Scan for the cell matching the given text and deliver its [x, y] coordinate at center. 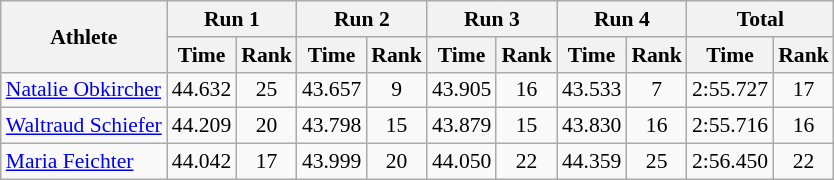
43.533 [592, 90]
43.905 [462, 90]
Run 3 [492, 19]
44.050 [462, 162]
44.632 [202, 90]
Run 4 [622, 19]
Run 1 [232, 19]
Athlete [84, 36]
43.879 [462, 126]
2:55.727 [730, 90]
9 [396, 90]
44.042 [202, 162]
Total [760, 19]
Natalie Obkircher [84, 90]
Waltraud Schiefer [84, 126]
2:55.716 [730, 126]
2:56.450 [730, 162]
43.830 [592, 126]
44.359 [592, 162]
43.798 [332, 126]
43.999 [332, 162]
Run 2 [362, 19]
43.657 [332, 90]
7 [656, 90]
44.209 [202, 126]
Maria Feichter [84, 162]
